Scan for the cell matching the given text and deliver its [x, y] coordinate at center. 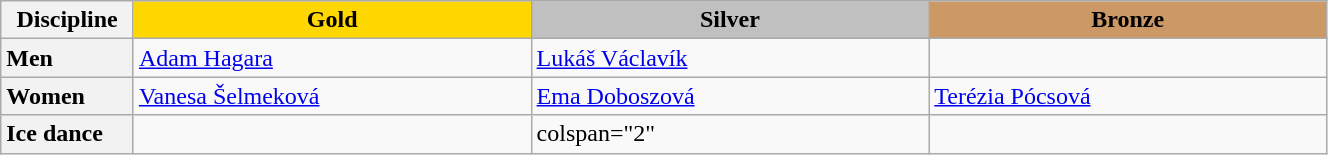
Women [68, 96]
Bronze [1128, 20]
Ice dance [68, 134]
Gold [332, 20]
colspan="2" [730, 134]
Terézia Pócsová [1128, 96]
Adam Hagara [332, 58]
Discipline [68, 20]
Lukáš Václavík [730, 58]
Vanesa Šelmeková [332, 96]
Men [68, 58]
Ema Doboszová [730, 96]
Silver [730, 20]
